Identify which cell holds the provided text, then report its (X, Y) central coordinate. 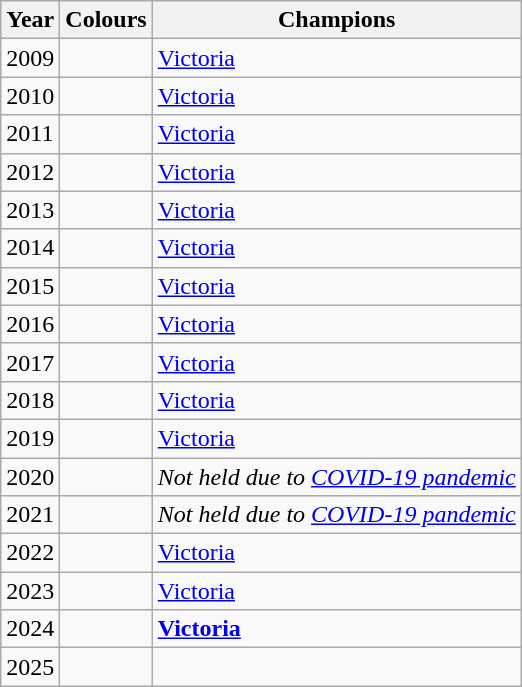
2016 (30, 324)
2018 (30, 400)
2019 (30, 438)
2024 (30, 629)
2012 (30, 172)
2021 (30, 515)
2017 (30, 362)
2011 (30, 134)
2009 (30, 58)
Colours (106, 20)
2010 (30, 96)
2013 (30, 210)
Champions (336, 20)
2023 (30, 591)
2014 (30, 248)
Year (30, 20)
2025 (30, 667)
2022 (30, 553)
2015 (30, 286)
2020 (30, 477)
